Output the [x, y] coordinate of the center of the cell containing the given text.  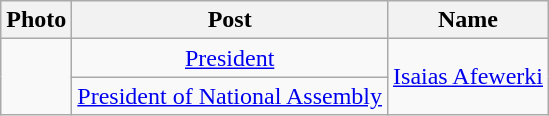
Name [468, 20]
Isaias Afewerki [468, 77]
President [230, 58]
Photo [36, 20]
Post [230, 20]
President of National Assembly [230, 96]
